Provide the [X, Y] coordinate of the cell's center where the given text is located.  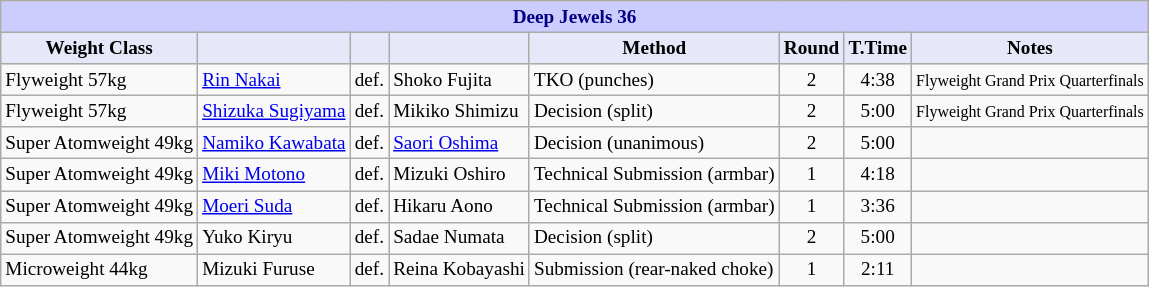
TKO (punches) [654, 80]
Microweight 44kg [100, 270]
Moeri Suda [274, 206]
Submission (rear-naked choke) [654, 270]
4:18 [878, 175]
Miki Motono [274, 175]
Shizuka Sugiyama [274, 111]
Saori Oshima [460, 143]
Decision (unanimous) [654, 143]
3:36 [878, 206]
2:11 [878, 270]
Weight Class [100, 48]
Shoko Fujita [460, 80]
Notes [1030, 48]
Mizuki Oshiro [460, 175]
Round [812, 48]
Method [654, 48]
Mizuki Furuse [274, 270]
Mikiko Shimizu [460, 111]
Namiko Kawabata [274, 143]
Hikaru Aono [460, 206]
T.Time [878, 48]
Reina Kobayashi [460, 270]
Rin Nakai [274, 80]
4:38 [878, 80]
Deep Jewels 36 [575, 17]
Yuko Kiryu [274, 238]
Sadae Numata [460, 238]
